Search for the cell housing the specified text and yield its [X, Y] center coordinate. 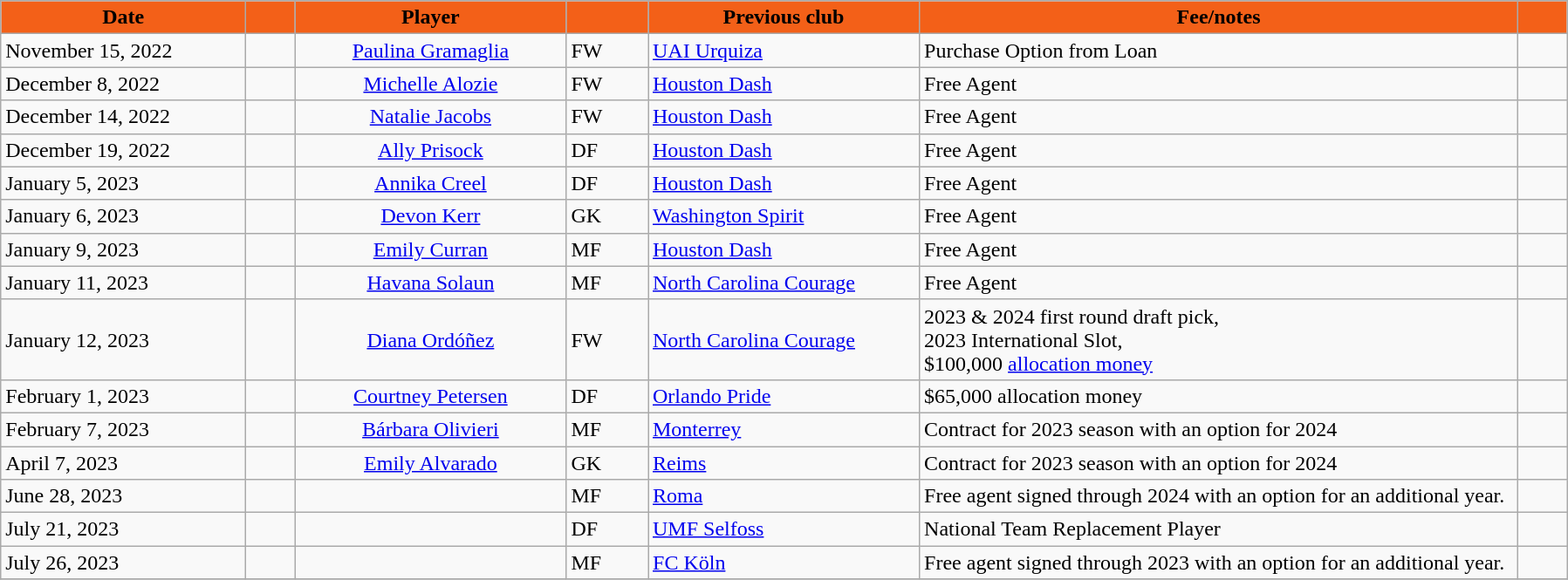
November 15, 2022 [124, 51]
Havana Solaun [431, 283]
Player [431, 17]
$65,000 allocation money [1219, 396]
Ally Prisock [431, 150]
Courtney Petersen [431, 396]
February 1, 2023 [124, 396]
Roma [784, 496]
January 9, 2023 [124, 249]
Orlando Pride [784, 396]
Monterrey [784, 429]
Bárbara Olivieri [431, 429]
January 11, 2023 [124, 283]
Annika Creel [431, 183]
National Team Replacement Player [1219, 529]
Free agent signed through 2024 with an option for an additional year. [1219, 496]
Emily Curran [431, 249]
February 7, 2023 [124, 429]
Free agent signed through 2023 with an option for an additional year. [1219, 563]
Paulina Gramaglia [431, 51]
Devon Kerr [431, 216]
Michelle Alozie [431, 84]
July 26, 2023 [124, 563]
Emily Alvarado [431, 463]
Washington Spirit [784, 216]
UAI Urquiza [784, 51]
January 5, 2023 [124, 183]
UMF Selfoss [784, 529]
Fee/notes [1219, 17]
December 8, 2022 [124, 84]
2023 & 2024 first round draft pick,2023 International Slot,$100,000 allocation money [1219, 339]
Diana Ordóñez [431, 339]
FC Köln [784, 563]
Date [124, 17]
April 7, 2023 [124, 463]
December 14, 2022 [124, 117]
January 12, 2023 [124, 339]
Purchase Option from Loan [1219, 51]
July 21, 2023 [124, 529]
January 6, 2023 [124, 216]
Reims [784, 463]
June 28, 2023 [124, 496]
Natalie Jacobs [431, 117]
Previous club [784, 17]
December 19, 2022 [124, 150]
